Return the (X, Y) coordinate for the center point of the cell that contains the specified text.  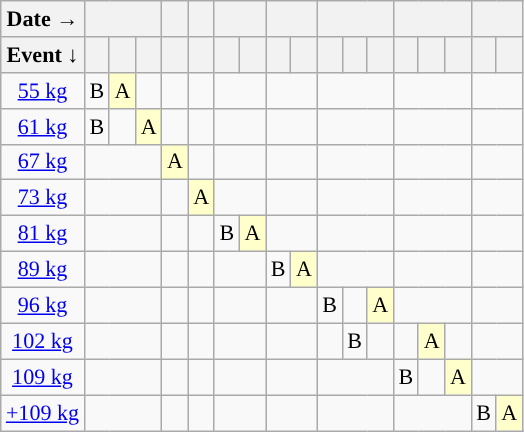
73 kg (42, 198)
96 kg (42, 305)
81 kg (42, 233)
67 kg (42, 162)
Event ↓ (42, 54)
55 kg (42, 90)
Date → (42, 18)
+109 kg (42, 412)
61 kg (42, 126)
109 kg (42, 377)
89 kg (42, 269)
102 kg (42, 341)
